Capture the cell that displays the provided text and extract its (x, y) central coordinate. 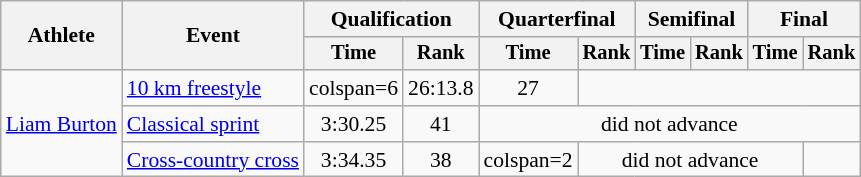
did not advance (670, 124)
Qualification (392, 19)
3:30.25 (354, 124)
10 km freestyle (213, 88)
Athlete (62, 36)
Liam Burton (62, 124)
colspan=6 (354, 88)
26:13.8 (440, 88)
Quarterfinal (558, 19)
Classical sprint (213, 124)
Semifinal (691, 19)
27 (528, 88)
41 (440, 124)
Final (804, 19)
Event (213, 36)
